Extract the (x, y) coordinate from the center of the cell holding the provided text.  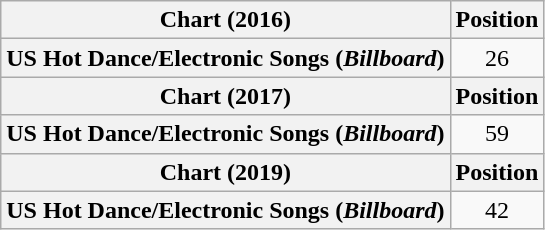
42 (497, 210)
59 (497, 134)
26 (497, 58)
Chart (2016) (226, 20)
Chart (2017) (226, 96)
Chart (2019) (226, 172)
